Capture the cell that displays the provided text and extract its (x, y) central coordinate. 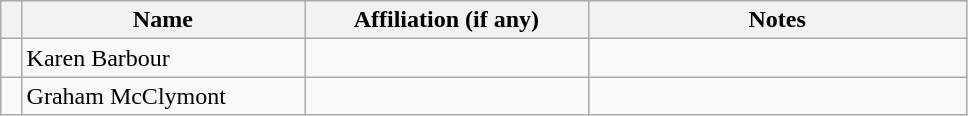
Affiliation (if any) (447, 20)
Karen Barbour (163, 58)
Notes (777, 20)
Graham McClymont (163, 96)
Name (163, 20)
